Identify which cell holds the provided text, then report its [X, Y] central coordinate. 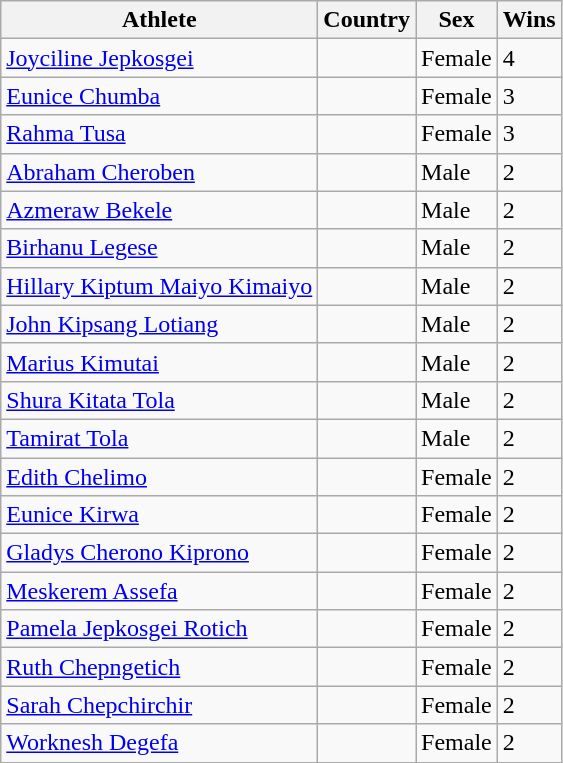
Hillary Kiptum Maiyo Kimaiyo [160, 286]
Meskerem Assefa [160, 591]
Wins [529, 20]
Eunice Chumba [160, 96]
John Kipsang Lotiang [160, 324]
Tamirat Tola [160, 438]
4 [529, 58]
Country [367, 20]
Joyciline Jepkosgei [160, 58]
Ruth Chepngetich [160, 667]
Eunice Kirwa [160, 515]
Azmeraw Bekele [160, 210]
Worknesh Degefa [160, 743]
Sex [457, 20]
Rahma Tusa [160, 134]
Shura Kitata Tola [160, 400]
Pamela Jepkosgei Rotich [160, 629]
Birhanu Legese [160, 248]
Abraham Cheroben [160, 172]
Gladys Cherono Kiprono [160, 553]
Edith Chelimo [160, 477]
Marius Kimutai [160, 362]
Sarah Chepchirchir [160, 705]
Athlete [160, 20]
